For the text-containing cell, return its midpoint in [x, y] coordinate format. 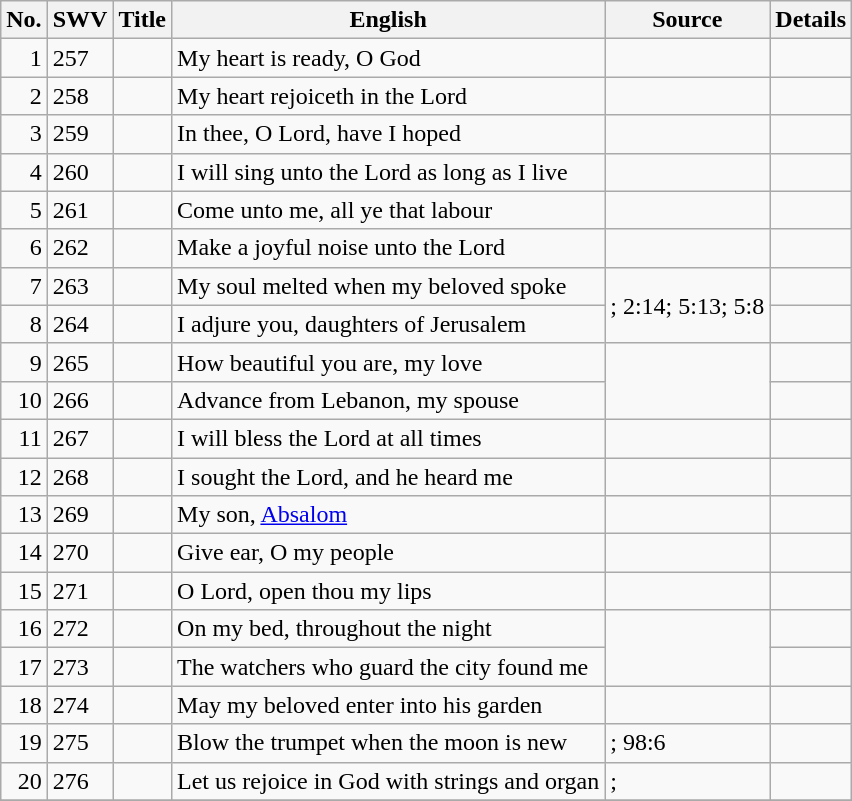
276 [80, 781]
275 [80, 743]
11 [24, 438]
No. [24, 20]
3 [24, 134]
14 [24, 553]
5 [24, 210]
267 [80, 438]
On my bed, throughout the night [388, 629]
264 [80, 324]
17 [24, 667]
16 [24, 629]
7 [24, 286]
; 98:6 [688, 743]
10 [24, 400]
Give ear, O my people [388, 553]
Title [142, 20]
258 [80, 96]
18 [24, 705]
266 [80, 400]
Come unto me, all ye that labour [388, 210]
263 [80, 286]
I will bless the Lord at all times [388, 438]
268 [80, 477]
270 [80, 553]
272 [80, 629]
15 [24, 591]
In thee, O Lord, have I hoped [388, 134]
O Lord, open thou my lips [388, 591]
SWV [80, 20]
273 [80, 667]
I sought the Lord, and he heard me [388, 477]
May my beloved enter into his garden [388, 705]
2 [24, 96]
4 [24, 172]
The watchers who guard the city found me [388, 667]
6 [24, 248]
How beautiful you are, my love [388, 362]
My soul melted when my beloved spoke [388, 286]
260 [80, 172]
Source [688, 20]
269 [80, 515]
262 [80, 248]
Details [811, 20]
1 [24, 58]
My son, Absalom [388, 515]
; [688, 781]
271 [80, 591]
261 [80, 210]
Advance from Lebanon, my spouse [388, 400]
; 2:14; 5:13; 5:8 [688, 305]
Let us rejoice in God with strings and organ [388, 781]
12 [24, 477]
265 [80, 362]
259 [80, 134]
Blow the trumpet when the moon is new [388, 743]
20 [24, 781]
I adjure you, daughters of Jerusalem [388, 324]
13 [24, 515]
8 [24, 324]
My heart rejoiceth in the Lord [388, 96]
My heart is ready, O God [388, 58]
Make a joyful noise unto the Lord [388, 248]
257 [80, 58]
I will sing unto the Lord as long as I live [388, 172]
274 [80, 705]
9 [24, 362]
19 [24, 743]
English [388, 20]
